Detect which cell encompasses the target text, then output its [X, Y] center coordinate. 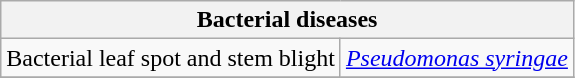
Bacterial leaf spot and stem blight [171, 58]
Pseudomonas syringae [456, 58]
Bacterial diseases [288, 20]
